Determine the [X, Y] coordinate at the center of the cell enclosing the given text.  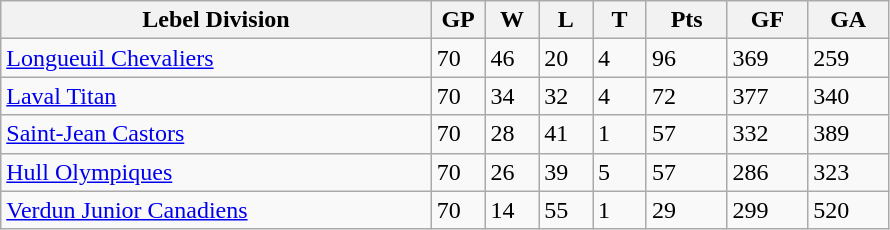
29 [686, 210]
32 [566, 96]
26 [512, 172]
39 [566, 172]
28 [512, 134]
369 [768, 58]
T [620, 20]
286 [768, 172]
377 [768, 96]
72 [686, 96]
Lebel Division [216, 20]
Hull Olympiques [216, 172]
46 [512, 58]
5 [620, 172]
332 [768, 134]
259 [848, 58]
20 [566, 58]
34 [512, 96]
W [512, 20]
Verdun Junior Canadiens [216, 210]
Longueuil Chevaliers [216, 58]
520 [848, 210]
96 [686, 58]
389 [848, 134]
41 [566, 134]
GA [848, 20]
299 [768, 210]
340 [848, 96]
GP [458, 20]
323 [848, 172]
14 [512, 210]
GF [768, 20]
Pts [686, 20]
Laval Titan [216, 96]
L [566, 20]
Saint-Jean Castors [216, 134]
55 [566, 210]
